Search for the cell housing the specified text and yield its [X, Y] center coordinate. 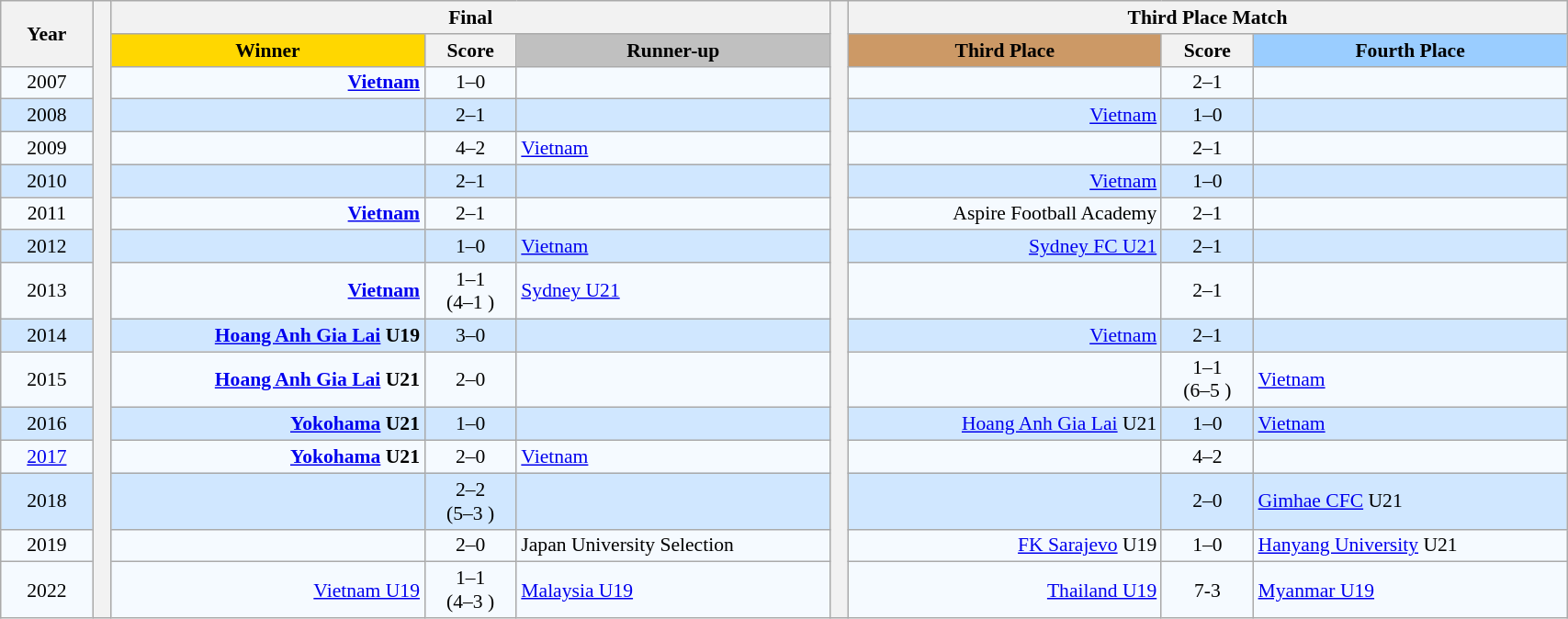
2012 [47, 247]
2019 [47, 546]
Japan University Selection [672, 546]
FK Sarajevo U19 [1005, 546]
2007 [47, 83]
Sydney FC U21 [1005, 247]
1–1(4–1 ) [470, 290]
2009 [47, 149]
2011 [47, 214]
Third Place [1005, 51]
Fourth Place [1411, 51]
2015 [47, 380]
2010 [47, 181]
2016 [47, 424]
2–2(5–3 ) [470, 501]
Runner-up [672, 51]
Winner [268, 51]
3–0 [470, 335]
2014 [47, 335]
Final [470, 17]
Aspire Football Academy [1005, 214]
Hanyang University U21 [1411, 546]
Myanmar U19 [1411, 590]
Hoang Anh Gia Lai U19 [268, 335]
Sydney U21 [672, 290]
1–1(6–5 ) [1207, 380]
Third Place Match [1207, 17]
2017 [47, 457]
Gimhae CFC U21 [1411, 501]
2013 [47, 290]
1–1(4–3 ) [470, 590]
7-3 [1207, 590]
2018 [47, 501]
Year [47, 33]
2022 [47, 590]
2008 [47, 116]
Thailand U19 [1005, 590]
Vietnam U19 [268, 590]
Malaysia U19 [672, 590]
